Find where the given text appears and provide that cell's center as (X, Y) coordinate. 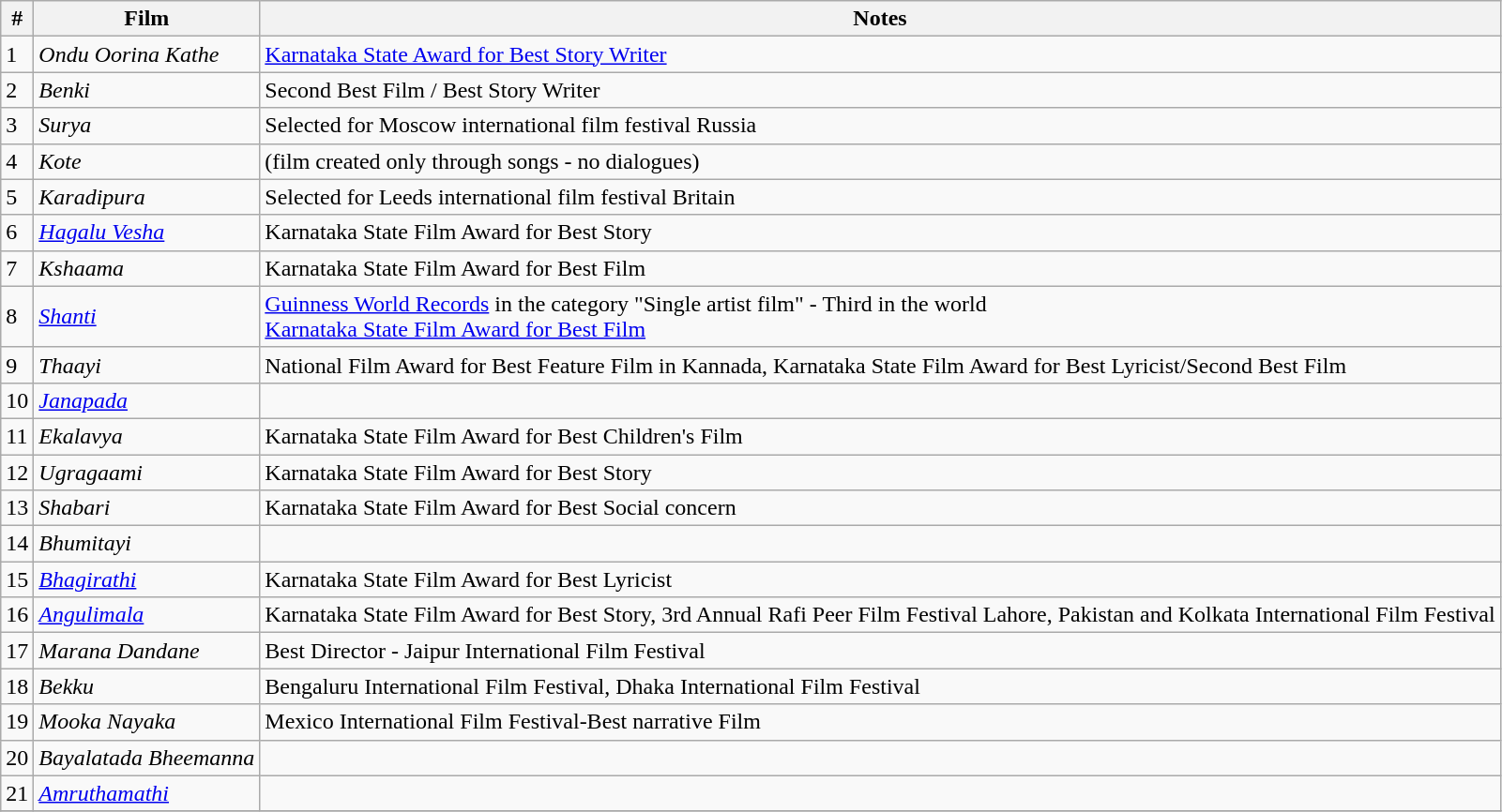
Second Best Film / Best Story Writer (880, 90)
Karnataka State Film Award for Best Film (880, 268)
Mexico International Film Festival-Best narrative Film (880, 722)
Selected for Leeds international film festival Britain (880, 197)
17 (17, 651)
21 (17, 793)
Film (146, 19)
Karnataka State Film Award for Best Children's Film (880, 436)
20 (17, 758)
Marana Dandane (146, 651)
11 (17, 436)
Ondu Oorina Kathe (146, 54)
National Film Award for Best Feature Film in Kannada, Karnataka State Film Award for Best Lyricist/Second Best Film (880, 365)
Kote (146, 161)
Bhumitayi (146, 544)
19 (17, 722)
Bengaluru International Film Festival, Dhaka International Film Festival (880, 686)
15 (17, 579)
14 (17, 544)
# (17, 19)
Karnataka State Award for Best Story Writer (880, 54)
4 (17, 161)
Thaayi (146, 365)
Best Director - Jaipur International Film Festival (880, 651)
8 (17, 317)
Kshaama (146, 268)
Karadipura (146, 197)
Angulimala (146, 615)
Karnataka State Film Award for Best Lyricist (880, 579)
Shabari (146, 508)
7 (17, 268)
18 (17, 686)
Karnataka State Film Award for Best Story, 3rd Annual Rafi Peer Film Festival Lahore, Pakistan and Kolkata International Film Festival (880, 615)
1 (17, 54)
Selected for Moscow international film festival Russia (880, 126)
Janapada (146, 400)
Karnataka State Film Award for Best Social concern (880, 508)
5 (17, 197)
Surya (146, 126)
2 (17, 90)
6 (17, 233)
Guinness World Records in the category "Single artist film" - Third in the world Karnataka State Film Award for Best Film (880, 317)
10 (17, 400)
Hagalu Vesha (146, 233)
Shanti (146, 317)
Bayalatada Bheemanna (146, 758)
9 (17, 365)
16 (17, 615)
Amruthamathi (146, 793)
12 (17, 472)
Ugragaami (146, 472)
(film created only through songs - no dialogues) (880, 161)
Ekalavya (146, 436)
Notes (880, 19)
Bekku (146, 686)
Benki (146, 90)
13 (17, 508)
3 (17, 126)
Mooka Nayaka (146, 722)
Bhagirathi (146, 579)
